Return (X, Y) of the center of cell containing provided text 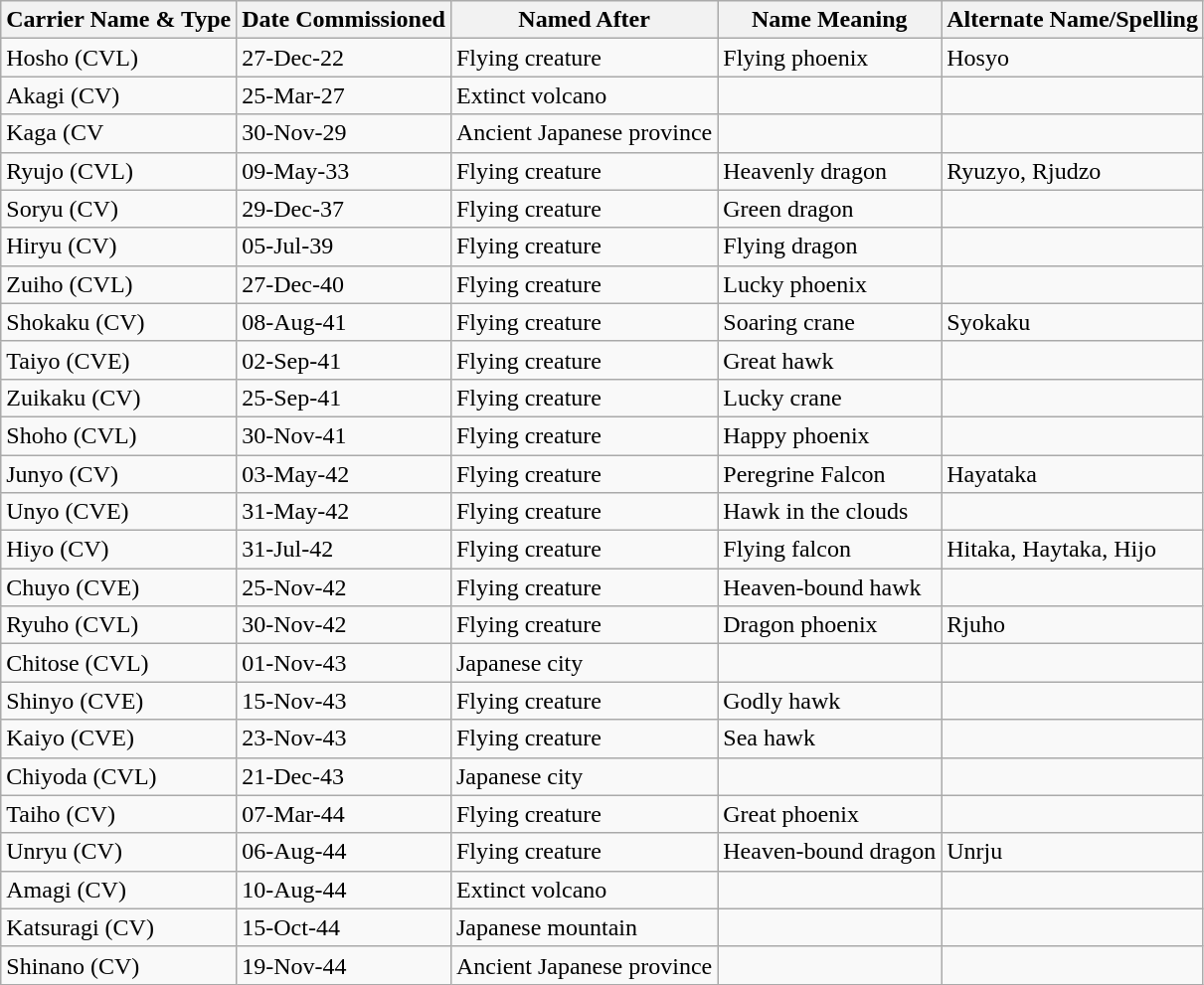
Zuiho (CVL) (119, 284)
05-Jul-39 (344, 246)
30-Nov-42 (344, 625)
Akagi (CV) (119, 95)
10-Aug-44 (344, 890)
Shinano (CV) (119, 965)
Chitose (CVL) (119, 663)
Sea hawk (829, 739)
Unryu (CV) (119, 852)
Junyo (CV) (119, 474)
19-Nov-44 (344, 965)
Dragon phoenix (829, 625)
31-May-42 (344, 512)
Taiyo (CVE) (119, 360)
Shoho (CVL) (119, 435)
Chiyoda (CVL) (119, 776)
Carrier Name & Type (119, 20)
21-Dec-43 (344, 776)
Chuyo (CVE) (119, 587)
Great hawk (829, 360)
15-Nov-43 (344, 701)
Hitaka, Haytaka, Hijo (1073, 550)
Hawk in the clouds (829, 512)
01-Nov-43 (344, 663)
Godly hawk (829, 701)
23-Nov-43 (344, 739)
Hosyo (1073, 58)
Named After (584, 20)
Lucky phoenix (829, 284)
Amagi (CV) (119, 890)
Ryuzyo, Rjudzo (1073, 171)
Taiho (CV) (119, 814)
Hiyo (CV) (119, 550)
06-Aug-44 (344, 852)
07-Mar-44 (344, 814)
Ryujo (CVL) (119, 171)
29-Dec-37 (344, 209)
Soryu (CV) (119, 209)
Kaiyo (CVE) (119, 739)
Flying falcon (829, 550)
Ryuho (CVL) (119, 625)
08-Aug-41 (344, 322)
Unrju (1073, 852)
Heaven-bound dragon (829, 852)
31-Jul-42 (344, 550)
Alternate Name/Spelling (1073, 20)
30-Nov-41 (344, 435)
Peregrine Falcon (829, 474)
Heavenly dragon (829, 171)
25-Mar-27 (344, 95)
Hosho (CVL) (119, 58)
Soaring crane (829, 322)
Syokaku (1073, 322)
Zuikaku (CV) (119, 398)
Great phoenix (829, 814)
Shokaku (CV) (119, 322)
25-Sep-41 (344, 398)
Lucky crane (829, 398)
27-Dec-22 (344, 58)
Rjuho (1073, 625)
Happy phoenix (829, 435)
Shinyo (CVE) (119, 701)
Heaven-bound hawk (829, 587)
Japanese mountain (584, 927)
Kaga (CV (119, 133)
Flying dragon (829, 246)
Flying phoenix (829, 58)
Date Commissioned (344, 20)
Unyo (CVE) (119, 512)
15-Oct-44 (344, 927)
30-Nov-29 (344, 133)
Katsuragi (CV) (119, 927)
02-Sep-41 (344, 360)
Green dragon (829, 209)
09-May-33 (344, 171)
Hiryu (CV) (119, 246)
Name Meaning (829, 20)
03-May-42 (344, 474)
27-Dec-40 (344, 284)
25-Nov-42 (344, 587)
Hayataka (1073, 474)
